Identify which cell holds the provided text, then report its [x, y] central coordinate. 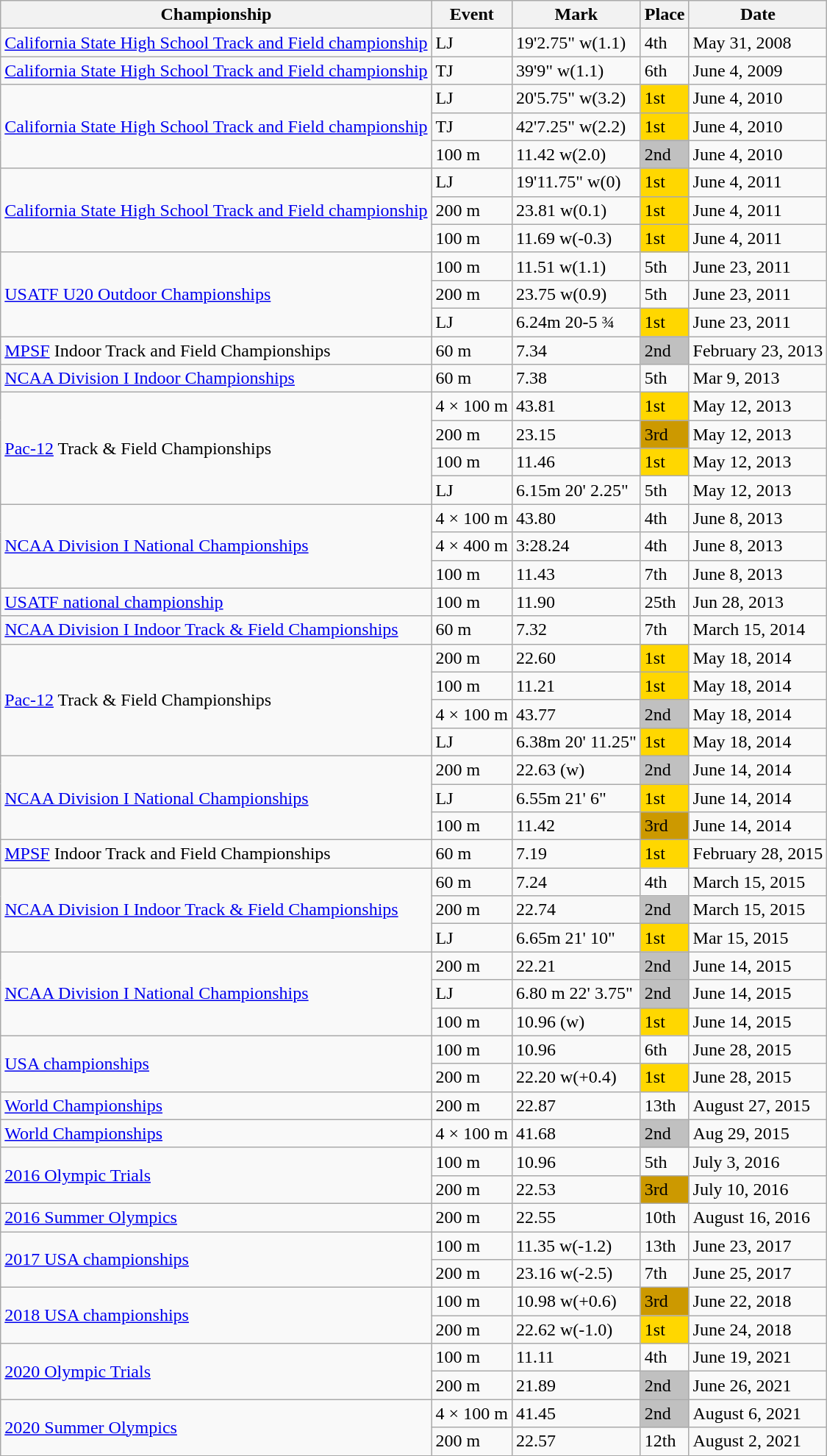
USATF U20 Outdoor Championships [216, 294]
2018 USA championships [216, 1316]
22.21 [576, 966]
39'9" w(1.1) [576, 71]
42'7.25" w(2.2) [576, 126]
10.98 w(+0.6) [576, 1302]
August 6, 2021 [758, 1413]
2020 Olympic Trials [216, 1371]
20'5.75" w(3.2) [576, 98]
25th [665, 602]
NCAA Division I Indoor Championships [216, 379]
23.81 w(0.1) [576, 210]
11.43 [576, 574]
June 26, 2021 [758, 1385]
11.42 [576, 826]
Championship [216, 15]
11.42 w(2.0) [576, 154]
22.87 [576, 1105]
Jun 28, 2013 [758, 602]
6.80 m 22' 3.75" [576, 994]
March 15, 2014 [758, 630]
7.34 [576, 351]
August 16, 2016 [758, 1217]
6.55m 21' 6" [576, 797]
USATF national championship [216, 602]
6.15m 20' 2.25" [576, 490]
41.45 [576, 1413]
3:28.24 [576, 546]
June 25, 2017 [758, 1274]
Date [758, 15]
22.60 [576, 658]
22.57 [576, 1441]
19'11.75" w(0) [576, 182]
2017 USA championships [216, 1260]
43.77 [576, 714]
11.69 w(-0.3) [576, 238]
February 28, 2015 [758, 854]
May 31, 2008 [758, 43]
Place [665, 15]
June 4, 2009 [758, 71]
23.75 w(0.9) [576, 294]
11.11 [576, 1358]
Event [472, 15]
41.68 [576, 1133]
10th [665, 1217]
Mark [576, 15]
August 27, 2015 [758, 1105]
23.15 [576, 434]
6.24m 20-5 ¾ [576, 322]
June 23, 2017 [758, 1246]
7.24 [576, 882]
February 23, 2013 [758, 351]
June 22, 2018 [758, 1302]
22.62 w(-1.0) [576, 1330]
USA championships [216, 1064]
2016 Olympic Trials [216, 1175]
11.21 [576, 686]
22.20 w(+0.4) [576, 1077]
4 × 400 m [472, 546]
2020 Summer Olympics [216, 1427]
July 3, 2016 [758, 1161]
19'2.75" w(1.1) [576, 43]
12th [665, 1441]
6.38m 20' 11.25" [576, 742]
22.74 [576, 910]
Mar 15, 2015 [758, 938]
July 10, 2016 [758, 1189]
Aug 29, 2015 [758, 1133]
21.89 [576, 1385]
23.16 w(-2.5) [576, 1274]
22.63 (w) [576, 770]
7.32 [576, 630]
11.35 w(-1.2) [576, 1246]
11.51 w(1.1) [576, 266]
11.90 [576, 602]
43.81 [576, 406]
11.46 [576, 462]
22.53 [576, 1189]
43.80 [576, 518]
6.65m 21' 10" [576, 938]
August 2, 2021 [758, 1441]
Mar 9, 2013 [758, 379]
7.19 [576, 854]
7.38 [576, 379]
June 24, 2018 [758, 1330]
June 19, 2021 [758, 1358]
2016 Summer Olympics [216, 1217]
10.96 (w) [576, 1022]
22.55 [576, 1217]
